For the text-containing cell, return its midpoint in [X, Y] coordinate format. 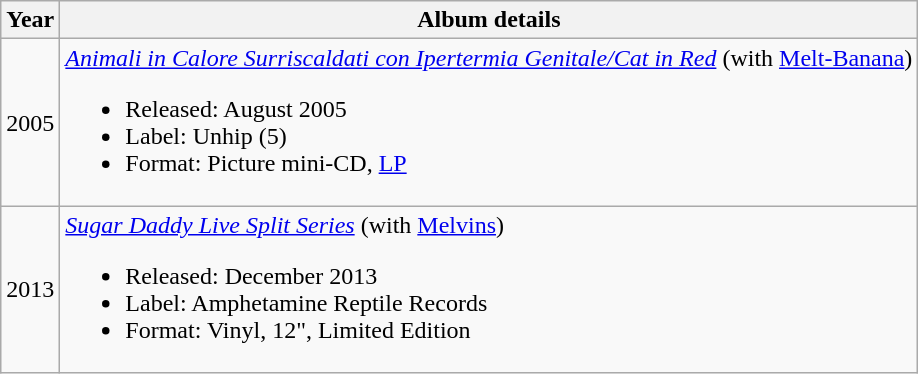
Animali in Calore Surriscaldati con Ipertermia Genitale/Cat in Red (with Melt-Banana)Released: August 2005Label: Unhip (5)Format: Picture mini-CD, LP [489, 122]
Sugar Daddy Live Split Series (with Melvins)Released: December 2013Label: Amphetamine Reptile RecordsFormat: Vinyl, 12", Limited Edition [489, 290]
Album details [489, 20]
2013 [30, 290]
2005 [30, 122]
Year [30, 20]
